Return the (X, Y) coordinate for the center point of the cell that contains the specified text.  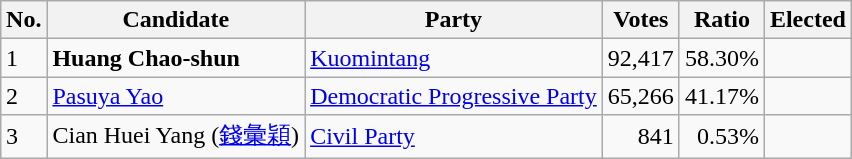
Ratio (722, 20)
Democratic Progressive Party (454, 96)
2 (24, 96)
Civil Party (454, 136)
92,417 (640, 58)
Cian Huei Yang (錢彙穎) (176, 136)
65,266 (640, 96)
No. (24, 20)
Pasuya Yao (176, 96)
Votes (640, 20)
Kuomintang (454, 58)
Party (454, 20)
Candidate (176, 20)
841 (640, 136)
Elected (808, 20)
0.53% (722, 136)
Huang Chao-shun (176, 58)
1 (24, 58)
41.17% (722, 96)
3 (24, 136)
58.30% (722, 58)
